Locate the cell with the specified text and output its (X, Y) center coordinate. 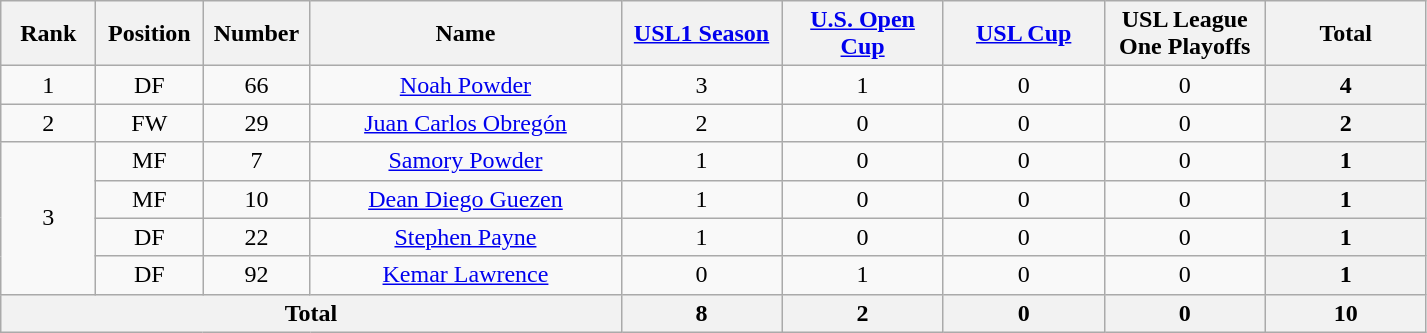
Stephen Payne (466, 237)
Name (466, 34)
Dean Diego Guezen (466, 199)
Samory Powder (466, 161)
FW (150, 123)
USL1 Season (702, 34)
22 (256, 237)
Position (150, 34)
USL League One Playoffs (1184, 34)
USL Cup (1024, 34)
66 (256, 85)
Juan Carlos Obregón (466, 123)
Kemar Lawrence (466, 275)
92 (256, 275)
Noah Powder (466, 85)
8 (702, 313)
U.S. Open Cup (862, 34)
Rank (48, 34)
Number (256, 34)
4 (1346, 85)
7 (256, 161)
29 (256, 123)
